Return (X, Y) of the center of cell containing provided text 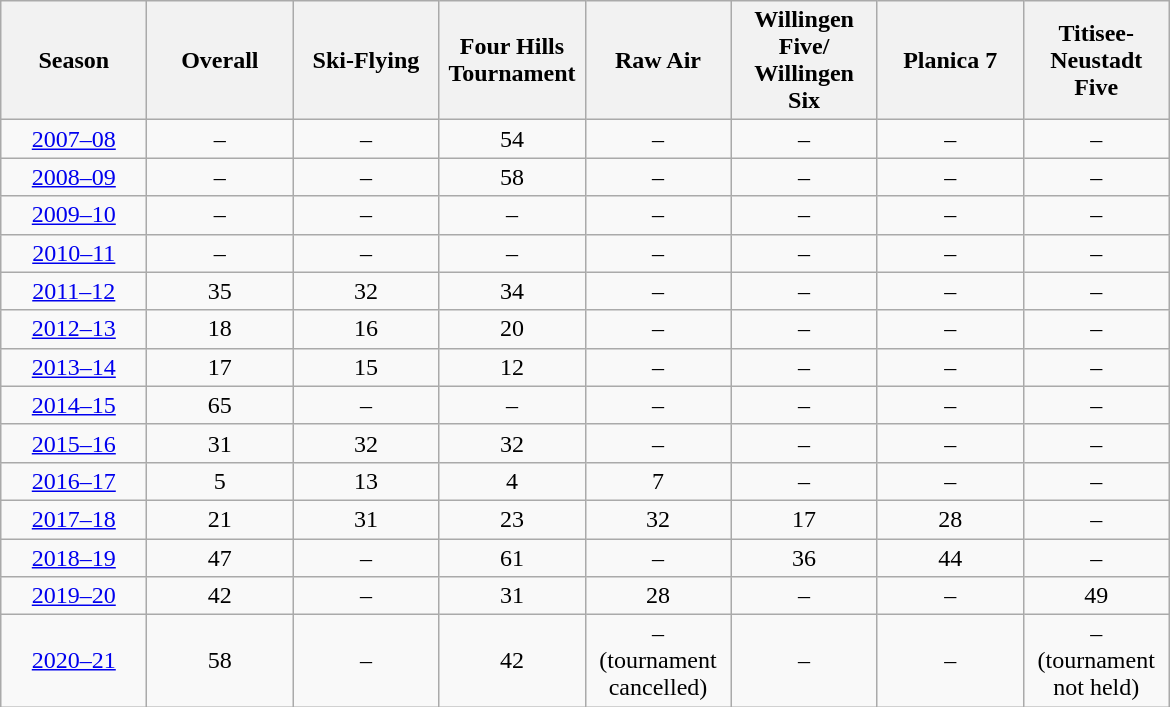
5 (220, 481)
2016–17 (74, 481)
Titisee-Neustadt Five (1096, 60)
2009–10 (74, 215)
4 (512, 481)
36 (804, 557)
2011–12 (74, 291)
2014–15 (74, 405)
35 (220, 291)
15 (366, 367)
– (tournament not held) (1096, 661)
2012–13 (74, 329)
16 (366, 329)
47 (220, 557)
34 (512, 291)
23 (512, 519)
2020–21 (74, 661)
Willingen Five/ Willingen Six (804, 60)
61 (512, 557)
Planica 7 (950, 60)
2010–11 (74, 253)
2019–20 (74, 596)
2018–19 (74, 557)
13 (366, 481)
2008–09 (74, 177)
7 (658, 481)
2013–14 (74, 367)
2017–18 (74, 519)
21 (220, 519)
Ski-Flying (366, 60)
18 (220, 329)
49 (1096, 596)
12 (512, 367)
2007–08 (74, 139)
20 (512, 329)
2015–16 (74, 443)
Raw Air (658, 60)
Season (74, 60)
Four HillsTournament (512, 60)
44 (950, 557)
– (tournament cancelled) (658, 661)
54 (512, 139)
Overall (220, 60)
65 (220, 405)
